Provide the [X, Y] coordinate of the cell's center where the given text is located.  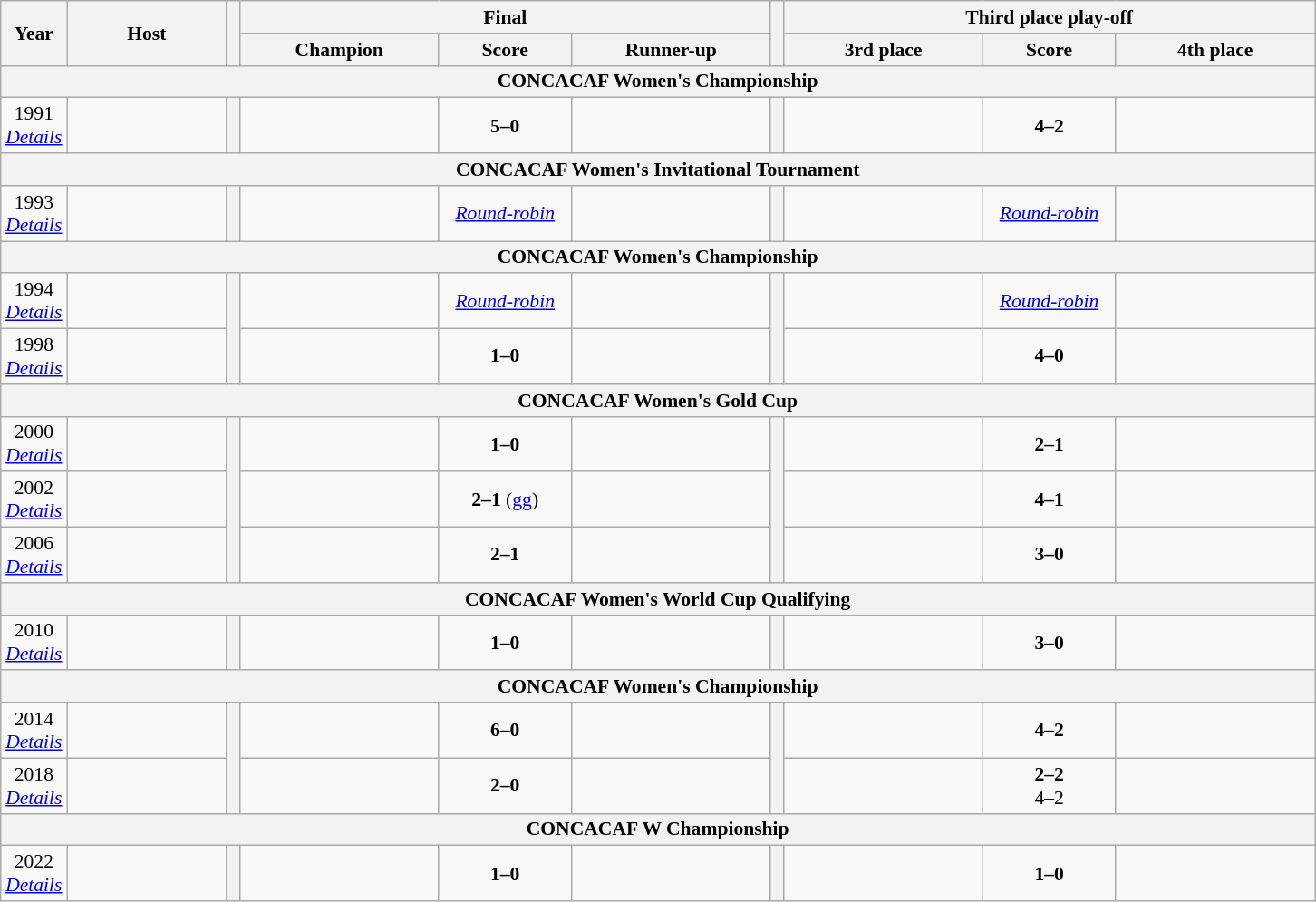
2–0 [505, 785]
2000Details [34, 444]
4th place [1215, 50]
Final [505, 17]
2022Details [34, 874]
Runner-up [671, 50]
2–2 4–2 [1049, 785]
2002Details [34, 500]
CONCACAF W Championship [658, 829]
5–0 [505, 125]
Champion [339, 50]
1991Details [34, 125]
2018Details [34, 785]
CONCACAF Women's Gold Cup [658, 401]
Year [34, 33]
2006Details [34, 555]
CONCACAF Women's World Cup Qualifying [658, 599]
1998Details [34, 357]
CONCACAF Women's Invitational Tournament [658, 170]
4–1 [1049, 500]
2014Details [34, 731]
Host [147, 33]
Third place play-off [1050, 17]
2–1 (gg) [505, 500]
1993Details [34, 214]
6–0 [505, 731]
3rd place [884, 50]
1994Details [34, 301]
2010Details [34, 642]
4–0 [1049, 357]
